Identify which cell holds the provided text, then report its [X, Y] central coordinate. 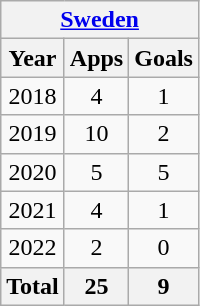
2019 [33, 134]
2018 [33, 96]
2020 [33, 172]
Apps [96, 58]
Year [33, 58]
25 [96, 286]
Total [33, 286]
9 [164, 286]
Goals [164, 58]
2022 [33, 248]
Sweden [100, 20]
0 [164, 248]
10 [96, 134]
2021 [33, 210]
